For the text-containing cell, return its midpoint in [x, y] coordinate format. 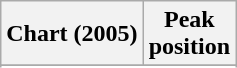
Chart (2005) [72, 34]
Peakposition [189, 34]
